Find where the given text appears and provide that cell's center as [X, Y] coordinate. 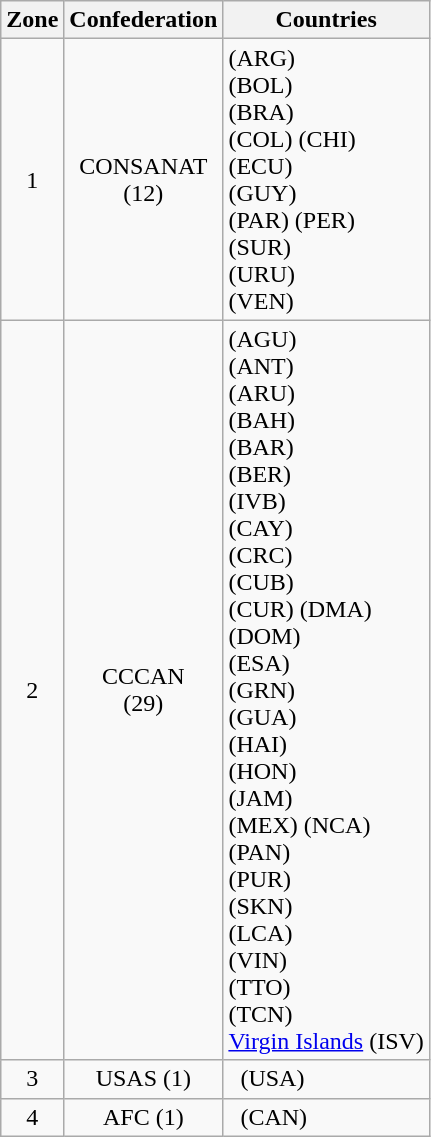
3 [32, 1079]
Confederation [144, 20]
(USA) [326, 1079]
1 [32, 180]
(ARG) (BOL) (BRA) (COL) (CHI) (ECU) (GUY) (PAR) (PER) (SUR) (URU) (VEN) [326, 180]
USAS (1) [144, 1079]
CCCAN (29) [144, 690]
Countries [326, 20]
4 [32, 1117]
(CAN) [326, 1117]
2 [32, 690]
AFC (1) [144, 1117]
Zone [32, 20]
CONSANAT (12) [144, 180]
